For the text-containing cell, return its midpoint in (X, Y) coordinate format. 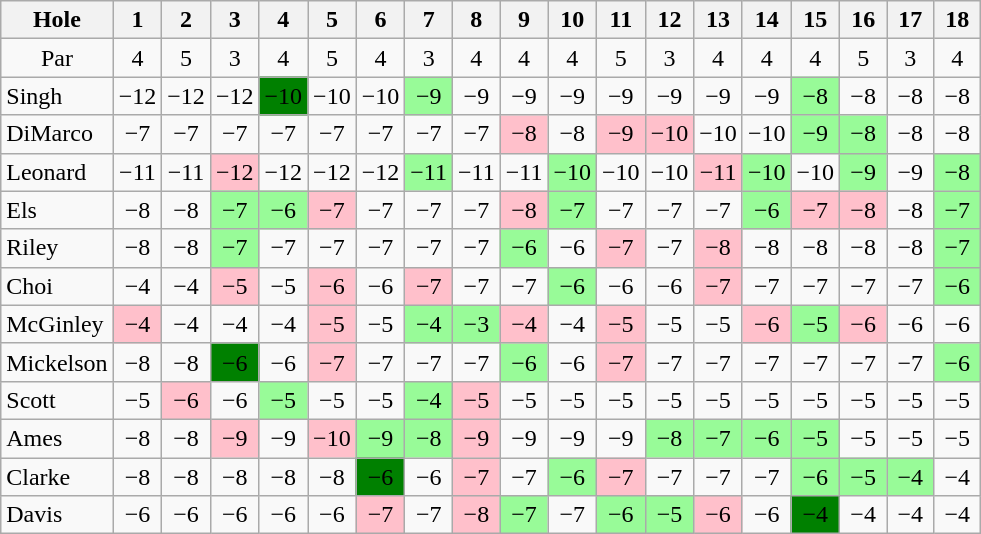
Leonard (57, 172)
17 (910, 20)
Mickelson (57, 362)
Hole (57, 20)
12 (670, 20)
6 (380, 20)
Choi (57, 286)
7 (429, 20)
9 (524, 20)
15 (816, 20)
Par (57, 58)
8 (477, 20)
DiMarco (57, 134)
16 (864, 20)
Singh (57, 96)
Scott (57, 400)
Ames (57, 438)
10 (572, 20)
18 (958, 20)
−3 (477, 324)
Els (57, 210)
Riley (57, 248)
14 (766, 20)
Clarke (57, 477)
11 (622, 20)
McGinley (57, 324)
1 (138, 20)
2 (186, 20)
Davis (57, 515)
13 (718, 20)
